For the text-containing cell, return its midpoint in (X, Y) coordinate format. 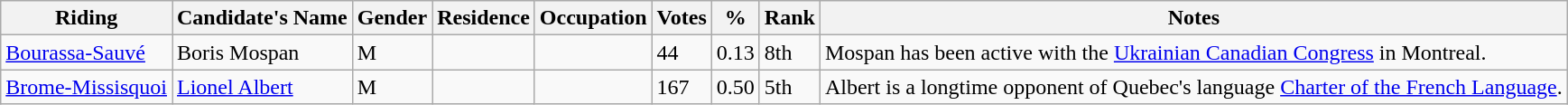
Boris Mospan (262, 52)
Lionel Albert (262, 87)
Mospan has been active with the Ukrainian Canadian Congress in Montreal. (1193, 52)
Residence (484, 18)
Notes (1193, 18)
Brome-Missisquoi (87, 87)
0.13 (735, 52)
44 (682, 52)
Gender (392, 18)
Riding (87, 18)
Votes (682, 18)
% (735, 18)
Occupation (593, 18)
Albert is a longtime opponent of Quebec's language Charter of the French Language. (1193, 87)
Candidate's Name (262, 18)
Rank (789, 18)
0.50 (735, 87)
5th (789, 87)
167 (682, 87)
8th (789, 52)
Bourassa-Sauvé (87, 52)
